Identify which cell holds the provided text, then report its (X, Y) central coordinate. 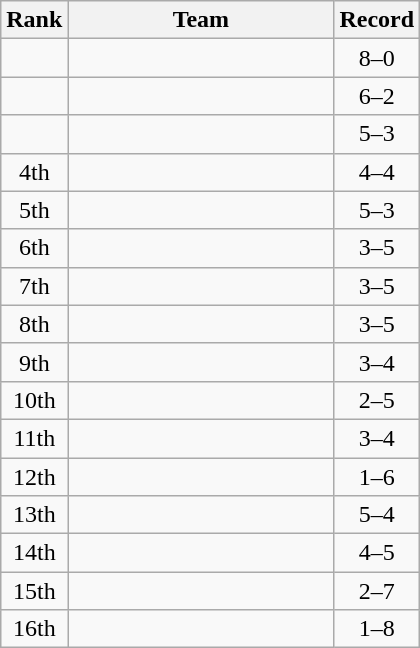
8–0 (377, 58)
1–8 (377, 629)
1–6 (377, 477)
Team (201, 20)
11th (34, 438)
8th (34, 324)
6–2 (377, 96)
5–4 (377, 515)
12th (34, 477)
4–4 (377, 172)
2–5 (377, 400)
14th (34, 553)
10th (34, 400)
6th (34, 248)
Rank (34, 20)
9th (34, 362)
2–7 (377, 591)
4th (34, 172)
15th (34, 591)
16th (34, 629)
13th (34, 515)
4–5 (377, 553)
7th (34, 286)
5th (34, 210)
Record (377, 20)
